Return [x, y] of the center of cell containing provided text 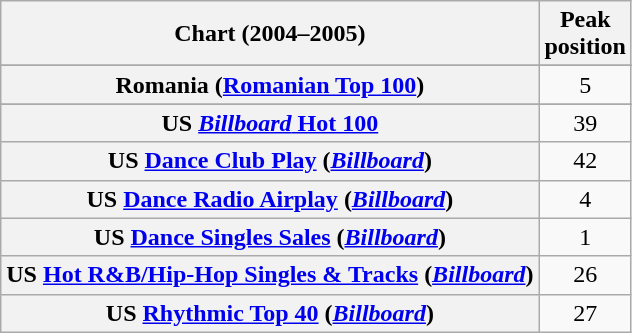
US Dance Club Play (Billboard) [270, 161]
Chart (2004–2005) [270, 34]
42 [585, 161]
Romania (Romanian Top 100) [270, 85]
5 [585, 85]
39 [585, 123]
Peakposition [585, 34]
US Dance Singles Sales (Billboard) [270, 237]
US Rhythmic Top 40 (Billboard) [270, 313]
US Dance Radio Airplay (Billboard) [270, 199]
1 [585, 237]
US Hot R&B/Hip-Hop Singles & Tracks (Billboard) [270, 275]
26 [585, 275]
4 [585, 199]
US Billboard Hot 100 [270, 123]
27 [585, 313]
